Search for the cell housing the specified text and yield its (x, y) center coordinate. 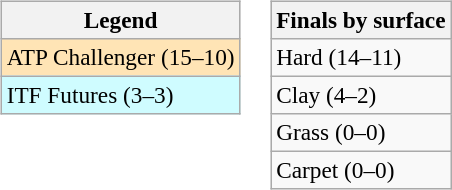
Carpet (0–0) (361, 171)
ITF Futures (3–3) (120, 95)
Hard (14–11) (361, 57)
Clay (4–2) (361, 95)
Finals by surface (361, 20)
ATP Challenger (15–10) (120, 57)
Grass (0–0) (361, 133)
Legend (120, 20)
